Pinpoint the cell where the given text exists, returning its (x, y) midpoint coordinate. 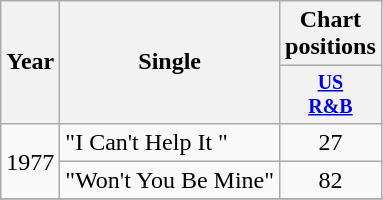
1977 (30, 161)
USR&B (331, 94)
Chart positions (331, 34)
Single (170, 62)
82 (331, 180)
"Won't You Be Mine" (170, 180)
"I Can't Help It " (170, 142)
27 (331, 142)
Year (30, 62)
